Extract the [X, Y] coordinate from the center of the cell holding the provided text.  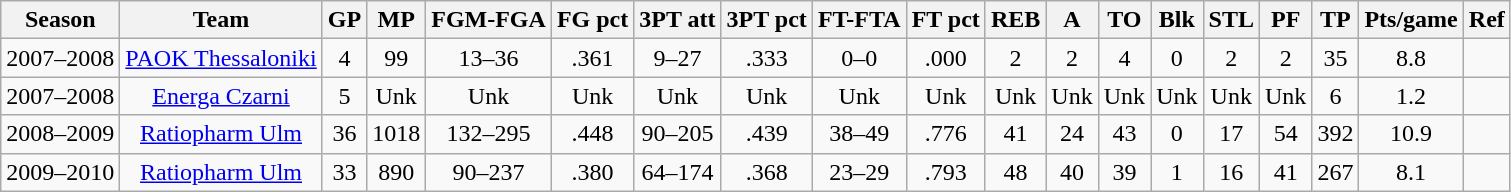
38–49 [859, 134]
Blk [1177, 20]
39 [1124, 172]
3PT pct [766, 20]
13–36 [489, 58]
REB [1015, 20]
Energa Czarni [221, 96]
8.1 [1411, 172]
.439 [766, 134]
54 [1285, 134]
99 [396, 58]
FT pct [946, 20]
MP [396, 20]
43 [1124, 134]
1018 [396, 134]
.380 [592, 172]
Ref [1486, 20]
6 [1336, 96]
GP [344, 20]
TP [1336, 20]
24 [1072, 134]
STL [1231, 20]
FG pct [592, 20]
23–29 [859, 172]
FT-FTA [859, 20]
132–295 [489, 134]
36 [344, 134]
A [1072, 20]
40 [1072, 172]
.448 [592, 134]
90–237 [489, 172]
9–27 [678, 58]
48 [1015, 172]
1.2 [1411, 96]
.776 [946, 134]
10.9 [1411, 134]
.333 [766, 58]
392 [1336, 134]
Pts/game [1411, 20]
90–205 [678, 134]
2009–2010 [60, 172]
PF [1285, 20]
Season [60, 20]
2008–2009 [60, 134]
16 [1231, 172]
TO [1124, 20]
PAOK Thessaloniki [221, 58]
Team [221, 20]
17 [1231, 134]
8.8 [1411, 58]
.368 [766, 172]
FGM-FGA [489, 20]
0–0 [859, 58]
35 [1336, 58]
3PT att [678, 20]
64–174 [678, 172]
33 [344, 172]
1 [1177, 172]
267 [1336, 172]
.000 [946, 58]
.361 [592, 58]
5 [344, 96]
.793 [946, 172]
890 [396, 172]
